Extract the [x, y] coordinate from the center of the cell holding the provided text.  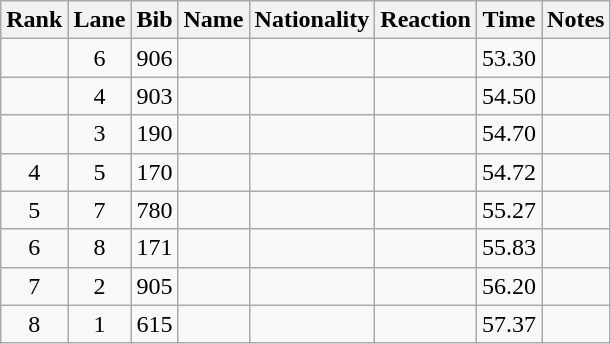
Time [510, 20]
53.30 [510, 58]
190 [154, 134]
Reaction [426, 20]
57.37 [510, 324]
2 [100, 286]
Name [214, 20]
55.83 [510, 248]
54.72 [510, 172]
54.50 [510, 96]
780 [154, 210]
54.70 [510, 134]
906 [154, 58]
56.20 [510, 286]
170 [154, 172]
Notes [576, 20]
905 [154, 286]
171 [154, 248]
Bib [154, 20]
Rank [34, 20]
1 [100, 324]
55.27 [510, 210]
Lane [100, 20]
615 [154, 324]
3 [100, 134]
903 [154, 96]
Nationality [312, 20]
